For the text-containing cell, return its midpoint in [X, Y] coordinate format. 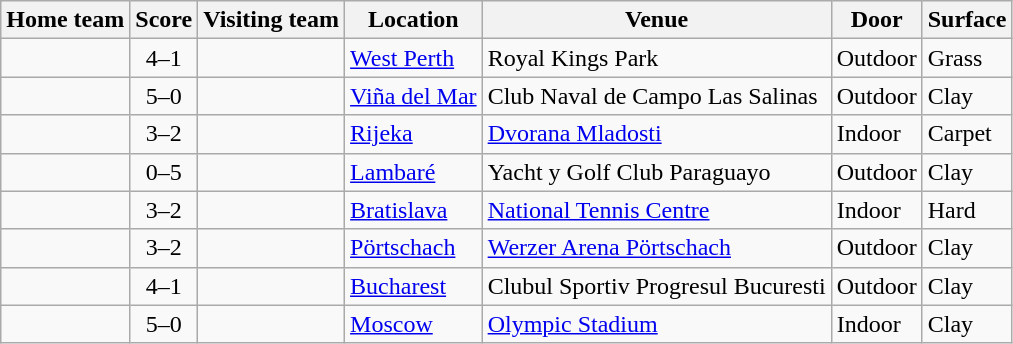
Door [876, 20]
Hard [967, 210]
0–5 [164, 172]
Royal Kings Park [656, 58]
Score [164, 20]
Viña del Mar [414, 96]
Bratislava [414, 210]
National Tennis Centre [656, 210]
Rijeka [414, 134]
Venue [656, 20]
Grass [967, 58]
West Perth [414, 58]
Clubul Sportiv Progresul Bucuresti [656, 286]
Home team [66, 20]
Bucharest [414, 286]
Club Naval de Campo Las Salinas [656, 96]
Visiting team [272, 20]
Dvorana Mladosti [656, 134]
Pörtschach [414, 248]
Olympic Stadium [656, 324]
Moscow [414, 324]
Werzer Arena Pörtschach [656, 248]
Surface [967, 20]
Carpet [967, 134]
Lambaré [414, 172]
Yacht y Golf Club Paraguayo [656, 172]
Location [414, 20]
